Return (x, y) of the center of cell containing provided text 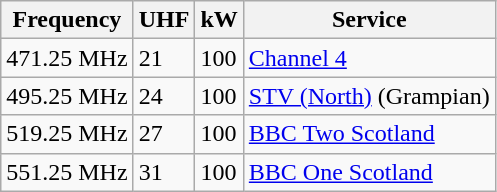
Channel 4 (369, 58)
24 (164, 96)
27 (164, 134)
Service (369, 20)
STV (North) (Grampian) (369, 96)
21 (164, 58)
495.25 MHz (67, 96)
551.25 MHz (67, 172)
Frequency (67, 20)
31 (164, 172)
BBC One Scotland (369, 172)
BBC Two Scotland (369, 134)
519.25 MHz (67, 134)
UHF (164, 20)
kW (219, 20)
471.25 MHz (67, 58)
